Capture the cell that displays the provided text and extract its (x, y) central coordinate. 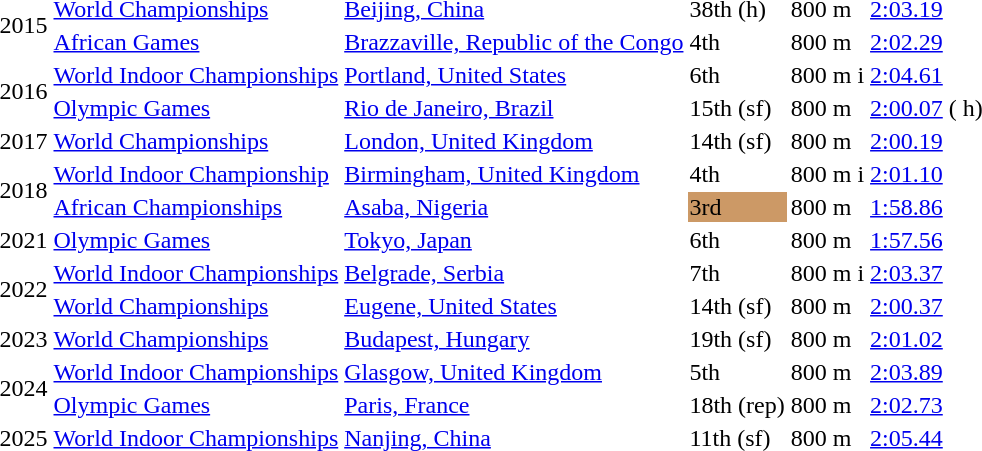
Rio de Janeiro, Brazil (514, 108)
Belgrade, Serbia (514, 273)
Portland, United States (514, 75)
Tokyo, Japan (514, 240)
19th (sf) (737, 339)
Budapest, Hungary (514, 339)
15th (sf) (737, 108)
18th (rep) (737, 405)
Glasgow, United Kingdom (514, 372)
African Games (196, 42)
World Indoor Championship (196, 174)
3rd (737, 207)
5th (737, 372)
Asaba, Nigeria (514, 207)
Eugene, United States (514, 306)
Paris, France (514, 405)
Brazzaville, Republic of the Congo (514, 42)
7th (737, 273)
London, United Kingdom (514, 141)
African Championships (196, 207)
Birmingham, United Kingdom (514, 174)
